Return the [x, y] coordinate for the center point of the cell that contains the specified text.  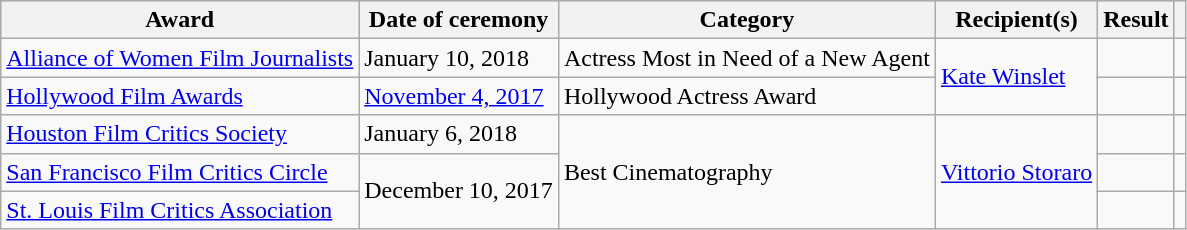
Best Cinematography [746, 172]
Alliance of Women Film Journalists [180, 58]
Hollywood Actress Award [746, 96]
November 4, 2017 [459, 96]
Category [746, 20]
Hollywood Film Awards [180, 96]
Vittorio Storaro [1016, 172]
St. Louis Film Critics Association [180, 210]
January 6, 2018 [459, 134]
Result [1136, 20]
Recipient(s) [1016, 20]
December 10, 2017 [459, 191]
Actress Most in Need of a New Agent [746, 58]
San Francisco Film Critics Circle [180, 172]
Date of ceremony [459, 20]
January 10, 2018 [459, 58]
Award [180, 20]
Kate Winslet [1016, 77]
Houston Film Critics Society [180, 134]
